Capture the cell that displays the provided text and extract its [x, y] central coordinate. 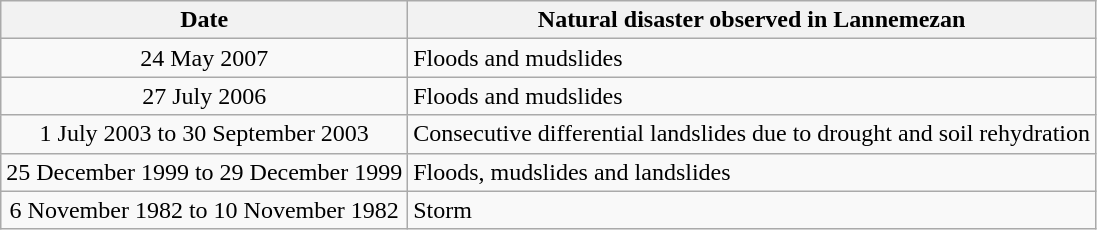
24 May 2007 [204, 58]
6 November 1982 to 10 November 1982 [204, 210]
27 July 2006 [204, 96]
Natural disaster observed in Lannemezan [752, 20]
25 December 1999 to 29 December 1999 [204, 172]
Floods, mudslides and landslides [752, 172]
Date [204, 20]
Storm [752, 210]
1 July 2003 to 30 September 2003 [204, 134]
Consecutive differential landslides due to drought and soil rehydration [752, 134]
